Return (X, Y) of the center of cell containing provided text 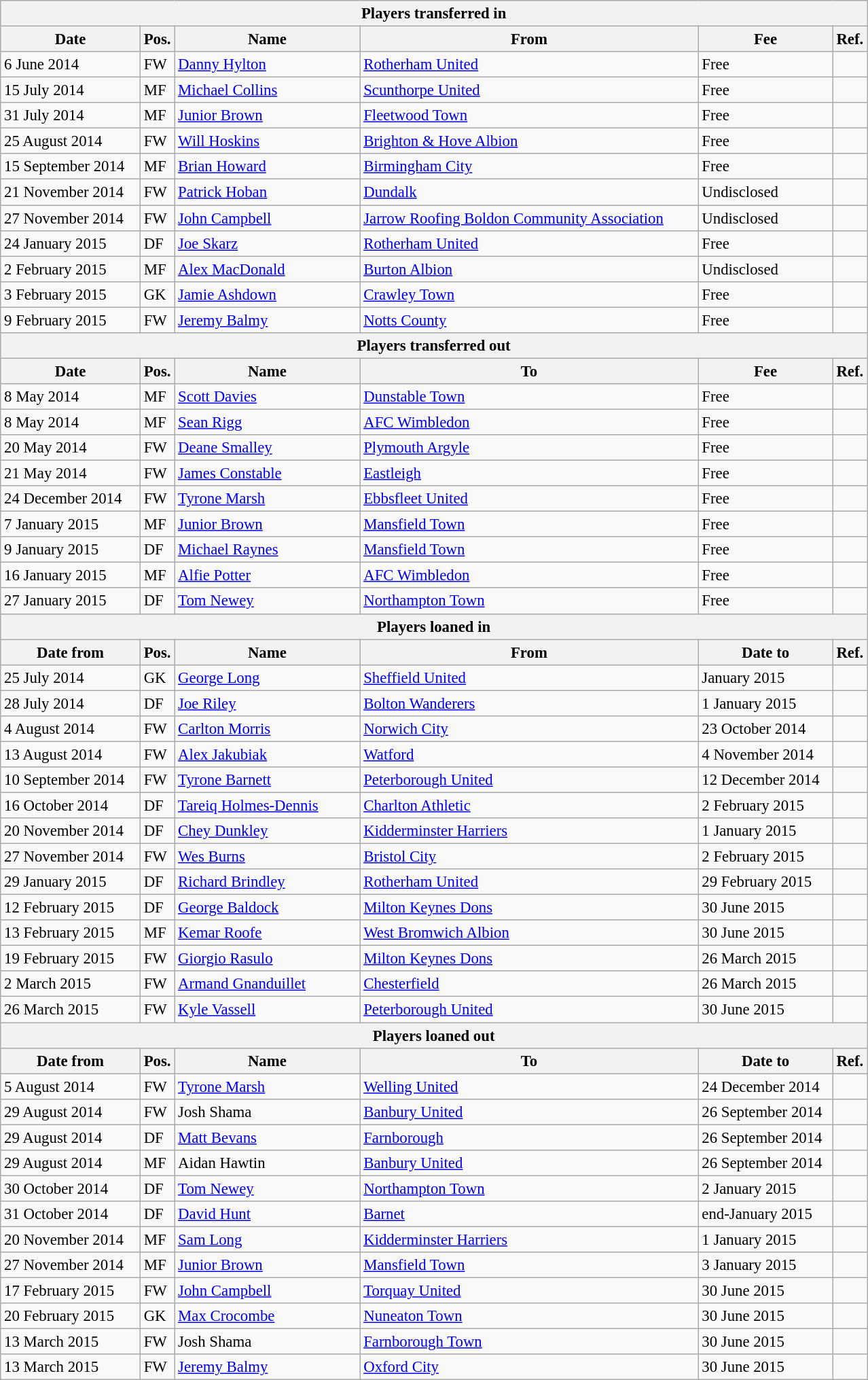
29 January 2015 (71, 882)
Joe Skarz (268, 243)
Tareiq Holmes-Dennis (268, 805)
Watford (529, 754)
Crawley Town (529, 294)
Sean Rigg (268, 422)
George Baldock (268, 908)
Dundalk (529, 192)
Torquay United (529, 1291)
Brian Howard (268, 166)
Kyle Vassell (268, 1010)
Farnborough (529, 1137)
13 August 2014 (71, 754)
Giorgio Rasulo (268, 959)
Ebbsfleet United (529, 499)
Tyrone Barnett (268, 780)
16 October 2014 (71, 805)
Kemar Roofe (268, 933)
20 May 2014 (71, 448)
25 July 2014 (71, 677)
23 October 2014 (765, 729)
29 February 2015 (765, 882)
19 February 2015 (71, 959)
David Hunt (268, 1214)
Welling United (529, 1086)
Wes Burns (268, 857)
31 October 2014 (71, 1214)
21 May 2014 (71, 474)
Brighton & Hove Albion (529, 141)
17 February 2015 (71, 1291)
15 September 2014 (71, 166)
25 August 2014 (71, 141)
16 January 2015 (71, 576)
Notts County (529, 320)
27 January 2015 (71, 601)
12 December 2014 (765, 780)
5 August 2014 (71, 1086)
Deane Smalley (268, 448)
Jamie Ashdown (268, 294)
Sheffield United (529, 677)
15 July 2014 (71, 90)
Alex Jakubiak (268, 754)
31 July 2014 (71, 116)
Alfie Potter (268, 576)
Michael Raynes (268, 550)
4 August 2014 (71, 729)
30 October 2014 (71, 1188)
Burton Albion (529, 269)
Players loaned in (434, 626)
Chey Dunkley (268, 831)
Armand Gnanduillet (268, 985)
end-January 2015 (765, 1214)
9 January 2015 (71, 550)
Matt Bevans (268, 1137)
Fleetwood Town (529, 116)
Danny Hylton (268, 65)
Alex MacDonald (268, 269)
Jarrow Roofing Boldon Community Association (529, 218)
Bolton Wanderers (529, 703)
Dunstable Town (529, 397)
7 January 2015 (71, 525)
21 November 2014 (71, 192)
Eastleigh (529, 474)
3 January 2015 (765, 1265)
West Bromwich Albion (529, 933)
Aidan Hawtin (268, 1163)
Nuneaton Town (529, 1316)
28 July 2014 (71, 703)
Norwich City (529, 729)
George Long (268, 677)
Patrick Hoban (268, 192)
Scunthorpe United (529, 90)
6 June 2014 (71, 65)
Farnborough Town (529, 1342)
Birmingham City (529, 166)
Max Crocombe (268, 1316)
2 January 2015 (765, 1188)
Richard Brindley (268, 882)
12 February 2015 (71, 908)
James Constable (268, 474)
3 February 2015 (71, 294)
Chesterfield (529, 985)
Players loaned out (434, 1036)
13 February 2015 (71, 933)
9 February 2015 (71, 320)
Charlton Athletic (529, 805)
Plymouth Argyle (529, 448)
Scott Davies (268, 397)
Oxford City (529, 1367)
January 2015 (765, 677)
24 January 2015 (71, 243)
Will Hoskins (268, 141)
Players transferred in (434, 14)
Joe Riley (268, 703)
10 September 2014 (71, 780)
Bristol City (529, 857)
4 November 2014 (765, 754)
Players transferred out (434, 346)
Sam Long (268, 1239)
20 February 2015 (71, 1316)
Carlton Morris (268, 729)
2 March 2015 (71, 985)
Barnet (529, 1214)
Michael Collins (268, 90)
